Capture the cell that displays the provided text and extract its [x, y] central coordinate. 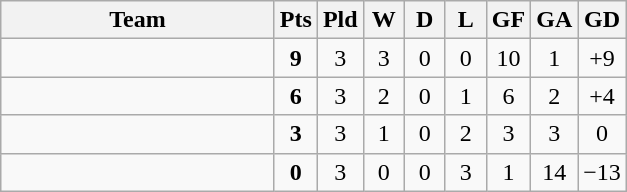
9 [296, 58]
+9 [602, 58]
GA [554, 20]
Pts [296, 20]
W [384, 20]
L [466, 20]
+4 [602, 96]
D [424, 20]
10 [508, 58]
Pld [340, 20]
GF [508, 20]
Team [138, 20]
14 [554, 172]
−13 [602, 172]
GD [602, 20]
